Capture the cell that displays the provided text and extract its [x, y] central coordinate. 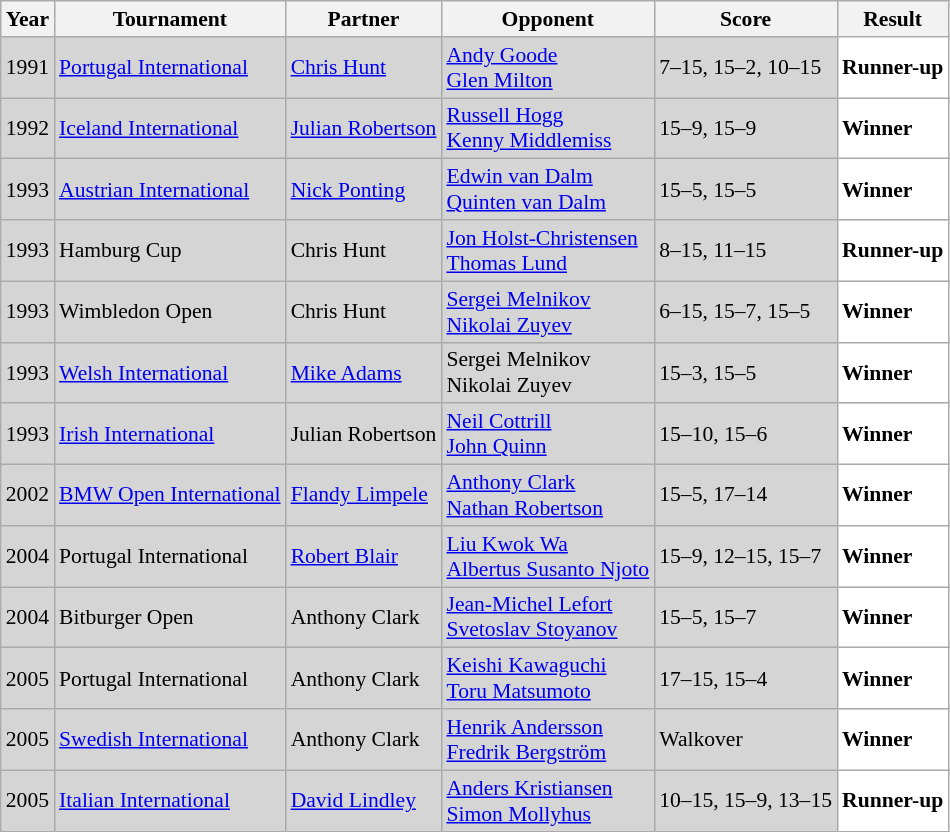
Irish International [170, 434]
6–15, 15–7, 15–5 [746, 312]
15–5, 15–7 [746, 618]
David Lindley [364, 800]
Nick Ponting [364, 190]
Year [28, 19]
Henrik Andersson Fredrik Bergström [548, 740]
15–10, 15–6 [746, 434]
7–15, 15–2, 10–15 [746, 68]
Anthony Clark Nathan Robertson [548, 496]
Liu Kwok Wa Albertus Susanto Njoto [548, 556]
15–3, 15–5 [746, 372]
15–9, 15–9 [746, 128]
Partner [364, 19]
Bitburger Open [170, 618]
2002 [28, 496]
8–15, 11–15 [746, 250]
Andy Goode Glen Milton [548, 68]
Italian International [170, 800]
1992 [28, 128]
Iceland International [170, 128]
Jon Holst-Christensen Thomas Lund [548, 250]
Neil Cottrill John Quinn [548, 434]
Russell Hogg Kenny Middlemiss [548, 128]
Flandy Limpele [364, 496]
10–15, 15–9, 13–15 [746, 800]
Welsh International [170, 372]
Austrian International [170, 190]
15–5, 17–14 [746, 496]
Swedish International [170, 740]
Opponent [548, 19]
Anders Kristiansen Simon Mollyhus [548, 800]
Result [892, 19]
Score [746, 19]
17–15, 15–4 [746, 678]
Jean-Michel Lefort Svetoslav Stoyanov [548, 618]
15–9, 12–15, 15–7 [746, 556]
Wimbledon Open [170, 312]
Walkover [746, 740]
Tournament [170, 19]
Keishi Kawaguchi Toru Matsumoto [548, 678]
Hamburg Cup [170, 250]
1991 [28, 68]
Mike Adams [364, 372]
Edwin van Dalm Quinten van Dalm [548, 190]
Robert Blair [364, 556]
15–5, 15–5 [746, 190]
BMW Open International [170, 496]
